Capture the cell that displays the provided text and extract its (X, Y) central coordinate. 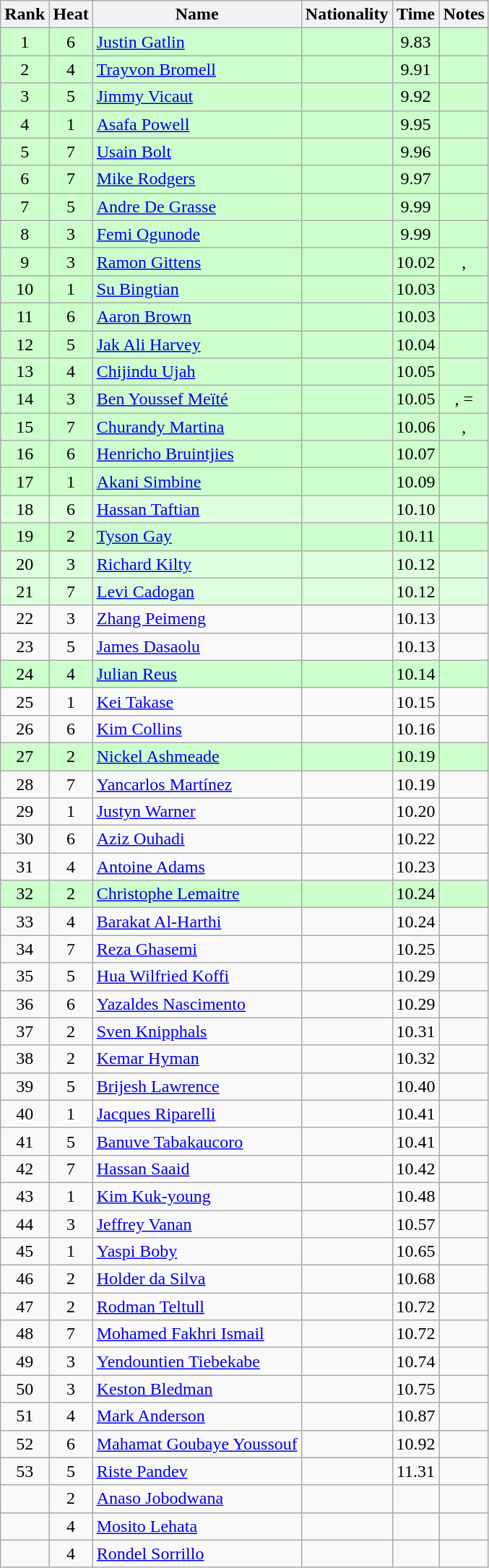
Julian Reus (196, 674)
32 (25, 894)
10.16 (416, 729)
Heat (71, 14)
46 (25, 1279)
Kei Takase (196, 701)
Trayvon Bromell (196, 69)
Sven Knipphals (196, 1031)
Hua Wilfried Koffi (196, 976)
35 (25, 976)
30 (25, 839)
10.68 (416, 1279)
10.92 (416, 1444)
Su Bingtian (196, 289)
Levi Cadogan (196, 592)
24 (25, 674)
10.11 (416, 537)
Richard Kilty (196, 564)
44 (25, 1224)
22 (25, 619)
33 (25, 922)
40 (25, 1114)
Asafa Powell (196, 124)
9.92 (416, 97)
Aaron Brown (196, 316)
10.48 (416, 1196)
10.25 (416, 949)
10.04 (416, 345)
Ben Youssef Meïté (196, 399)
Kemar Hyman (196, 1059)
Mahamat Goubaye Youssouf (196, 1444)
Justyn Warner (196, 812)
23 (25, 646)
10.87 (416, 1416)
Andre De Grasse (196, 207)
Rank (25, 14)
Kim Kuk-young (196, 1196)
Rodman Teltull (196, 1307)
16 (25, 454)
10.02 (416, 261)
Name (196, 14)
10 (25, 289)
10.74 (416, 1361)
38 (25, 1059)
Time (416, 14)
25 (25, 701)
Ramon Gittens (196, 261)
Hassan Taftian (196, 509)
14 (25, 399)
19 (25, 537)
15 (25, 427)
47 (25, 1307)
Churandy Martina (196, 427)
Rondel Sorrillo (196, 1554)
31 (25, 867)
11 (25, 316)
Hassan Saaid (196, 1169)
Yancarlos Martínez (196, 784)
Anaso Jobodwana (196, 1499)
Zhang Peimeng (196, 619)
10.14 (416, 674)
11.31 (416, 1471)
9.96 (416, 152)
10.31 (416, 1031)
10.32 (416, 1059)
Mohamed Fakhri Ismail (196, 1334)
Usain Bolt (196, 152)
10.57 (416, 1224)
8 (25, 234)
Justin Gatlin (196, 42)
42 (25, 1169)
10.42 (416, 1169)
10.09 (416, 482)
10.07 (416, 454)
41 (25, 1141)
49 (25, 1361)
10.22 (416, 839)
Christophe Lemaitre (196, 894)
10.65 (416, 1252)
9 (25, 261)
48 (25, 1334)
10.06 (416, 427)
10.15 (416, 701)
Aziz Ouhadi (196, 839)
Keston Bledman (196, 1389)
Jeffrey Vanan (196, 1224)
Yaspi Boby (196, 1252)
Kim Collins (196, 729)
Notes (464, 14)
28 (25, 784)
Jacques Riparelli (196, 1114)
26 (25, 729)
Tyson Gay (196, 537)
21 (25, 592)
34 (25, 949)
Henricho Bruintjies (196, 454)
10.75 (416, 1389)
Antoine Adams (196, 867)
52 (25, 1444)
9.95 (416, 124)
18 (25, 509)
Jak Ali Harvey (196, 345)
Mark Anderson (196, 1416)
10.10 (416, 509)
51 (25, 1416)
43 (25, 1196)
45 (25, 1252)
27 (25, 756)
20 (25, 564)
9.83 (416, 42)
Akani Simbine (196, 482)
Nickel Ashmeade (196, 756)
13 (25, 372)
Nationality (347, 14)
Yazaldes Nascimento (196, 1004)
Mosito Lehata (196, 1526)
17 (25, 482)
Mike Rodgers (196, 179)
Barakat Al-Harthi (196, 922)
Riste Pandev (196, 1471)
29 (25, 812)
53 (25, 1471)
10.23 (416, 867)
50 (25, 1389)
Holder da Silva (196, 1279)
9.91 (416, 69)
Brijesh Lawrence (196, 1086)
Jimmy Vicaut (196, 97)
10.20 (416, 812)
37 (25, 1031)
Chijindu Ujah (196, 372)
12 (25, 345)
Femi Ogunode (196, 234)
39 (25, 1086)
10.40 (416, 1086)
9.97 (416, 179)
James Dasaolu (196, 646)
, = (464, 399)
Yendountien Tiebekabe (196, 1361)
Reza Ghasemi (196, 949)
36 (25, 1004)
Banuve Tabakaucoro (196, 1141)
